Pinpoint the cell where the given text exists, returning its [X, Y] midpoint coordinate. 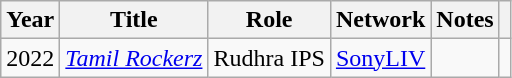
Network [380, 20]
Role [269, 20]
Notes [465, 20]
Title [134, 20]
Rudhra IPS [269, 58]
SonyLIV [380, 58]
Tamil Rockerz [134, 58]
2022 [30, 58]
Year [30, 20]
